Determine the [X, Y] coordinate at the center of the cell enclosing the given text.  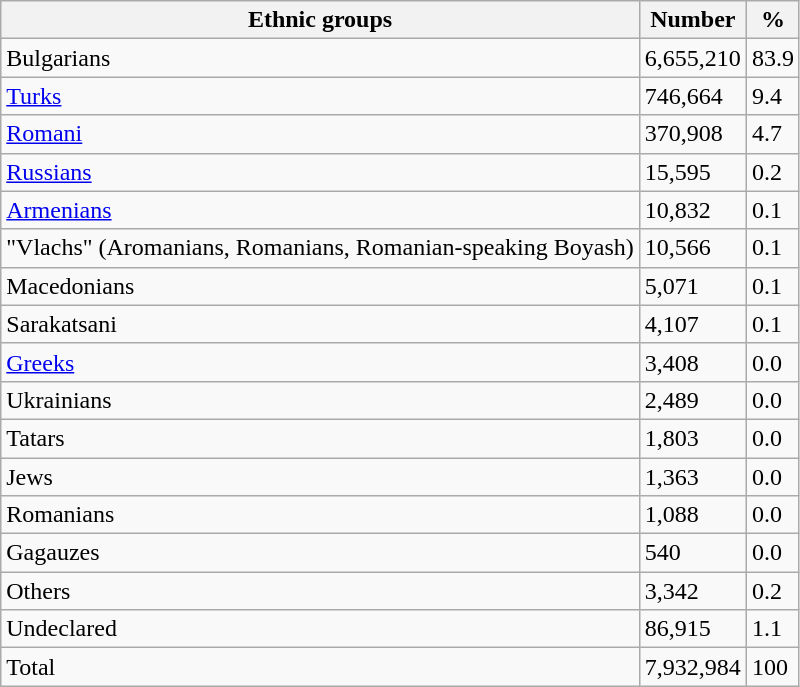
Total [320, 667]
"Vlachs" (Aromanians, Romanians, Romanian-speaking Boyash) [320, 248]
Turks [320, 96]
Macedonians [320, 286]
10,832 [692, 210]
Armenians [320, 210]
Number [692, 20]
7,932,984 [692, 667]
2,489 [692, 400]
1,088 [692, 515]
Ukrainians [320, 400]
Undeclared [320, 629]
1,363 [692, 477]
100 [772, 667]
Tatars [320, 438]
83.9 [772, 58]
Romani [320, 134]
Jews [320, 477]
Ethnic groups [320, 20]
5,071 [692, 286]
6,655,210 [692, 58]
4.7 [772, 134]
% [772, 20]
1,803 [692, 438]
10,566 [692, 248]
Sarakatsani [320, 324]
Greeks [320, 362]
Russians [320, 172]
540 [692, 553]
Others [320, 591]
370,908 [692, 134]
3,408 [692, 362]
3,342 [692, 591]
15,595 [692, 172]
86,915 [692, 629]
4,107 [692, 324]
746,664 [692, 96]
9.4 [772, 96]
1.1 [772, 629]
Romanians [320, 515]
Gagauzes [320, 553]
Bulgarians [320, 58]
